Identify which cell holds the provided text, then report its (X, Y) central coordinate. 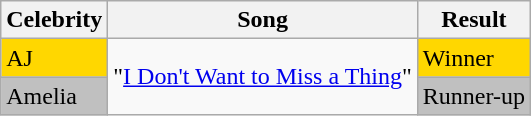
AJ (54, 58)
Song (262, 20)
Celebrity (54, 20)
Result (474, 20)
Winner (474, 58)
Amelia (54, 96)
Runner-up (474, 96)
"I Don't Want to Miss a Thing" (262, 77)
